Find where the given text appears and provide that cell's center as (X, Y) coordinate. 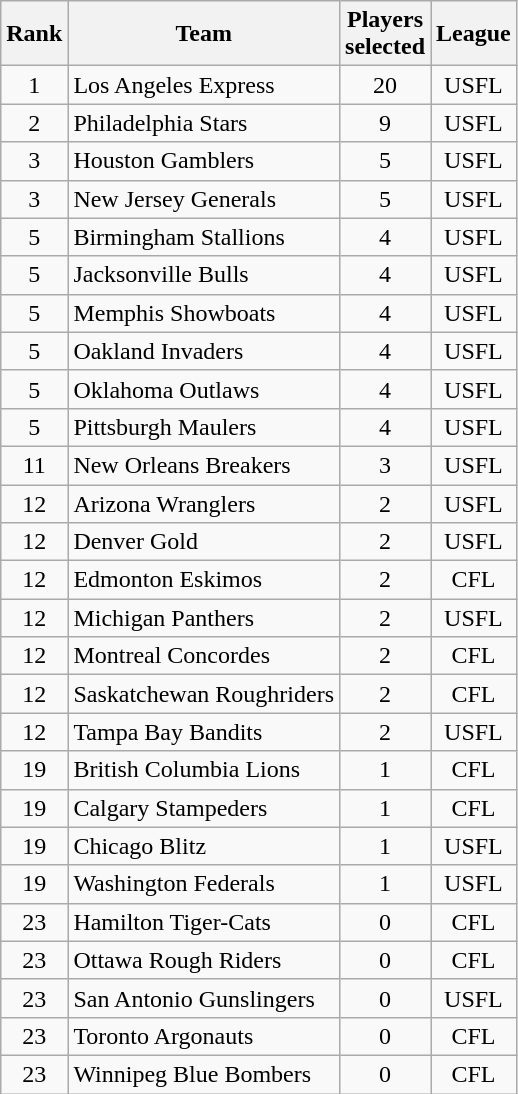
Arizona Wranglers (204, 503)
Oakland Invaders (204, 351)
Chicago Blitz (204, 846)
Toronto Argonauts (204, 1036)
Los Angeles Express (204, 85)
Jacksonville Bulls (204, 275)
11 (34, 465)
Birmingham Stallions (204, 237)
Playersselected (386, 34)
Philadelphia Stars (204, 123)
Oklahoma Outlaws (204, 389)
Hamilton Tiger-Cats (204, 922)
Michigan Panthers (204, 618)
Memphis Showboats (204, 313)
League (474, 34)
New Orleans Breakers (204, 465)
9 (386, 123)
Montreal Concordes (204, 656)
Rank (34, 34)
British Columbia Lions (204, 770)
Ottawa Rough Riders (204, 960)
Calgary Stampeders (204, 808)
Tampa Bay Bandits (204, 732)
Houston Gamblers (204, 161)
Washington Federals (204, 884)
Winnipeg Blue Bombers (204, 1074)
San Antonio Gunslingers (204, 998)
Team (204, 34)
20 (386, 85)
New Jersey Generals (204, 199)
Denver Gold (204, 542)
Edmonton Eskimos (204, 580)
Pittsburgh Maulers (204, 427)
Saskatchewan Roughriders (204, 694)
